Provide the (X, Y) coordinate of the cell's center where the given text is located.  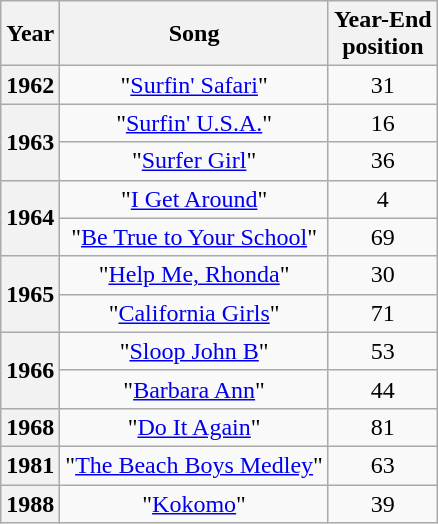
"California Girls" (194, 313)
"The Beach Boys Medley" (194, 465)
71 (382, 313)
1963 (30, 142)
Song (194, 34)
44 (382, 389)
1964 (30, 218)
"I Get Around" (194, 199)
81 (382, 427)
"Do It Again" (194, 427)
4 (382, 199)
39 (382, 503)
Year-Endposition (382, 34)
"Surfin' U.S.A." (194, 123)
30 (382, 275)
1968 (30, 427)
1962 (30, 85)
"Sloop John B" (194, 351)
"Surfin' Safari" (194, 85)
"Help Me, Rhonda" (194, 275)
1965 (30, 294)
"Be True to Your School" (194, 237)
31 (382, 85)
1966 (30, 370)
"Kokomo" (194, 503)
69 (382, 237)
16 (382, 123)
"Barbara Ann" (194, 389)
36 (382, 161)
53 (382, 351)
63 (382, 465)
1988 (30, 503)
Year (30, 34)
"Surfer Girl" (194, 161)
1981 (30, 465)
